Extract the [x, y] coordinate from the center of the cell holding the provided text.  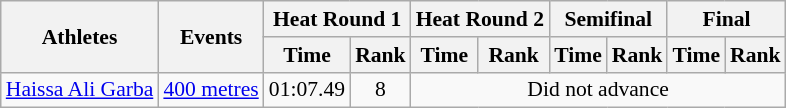
Heat Round 2 [480, 19]
400 metres [210, 90]
Semifinal [608, 19]
Events [210, 36]
8 [380, 90]
Did not advance [598, 90]
Final [726, 19]
Athletes [80, 36]
Heat Round 1 [338, 19]
01:07.49 [307, 90]
Haissa Ali Garba [80, 90]
